Extract the [X, Y] coordinate from the center of the cell holding the provided text.  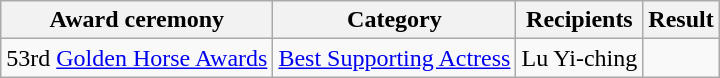
Lu Yi-ching [580, 58]
Best Supporting Actress [394, 58]
Result [681, 20]
Category [394, 20]
Award ceremony [137, 20]
53rd Golden Horse Awards [137, 58]
Recipients [580, 20]
